Locate the cell with the specified text and output its (x, y) center coordinate. 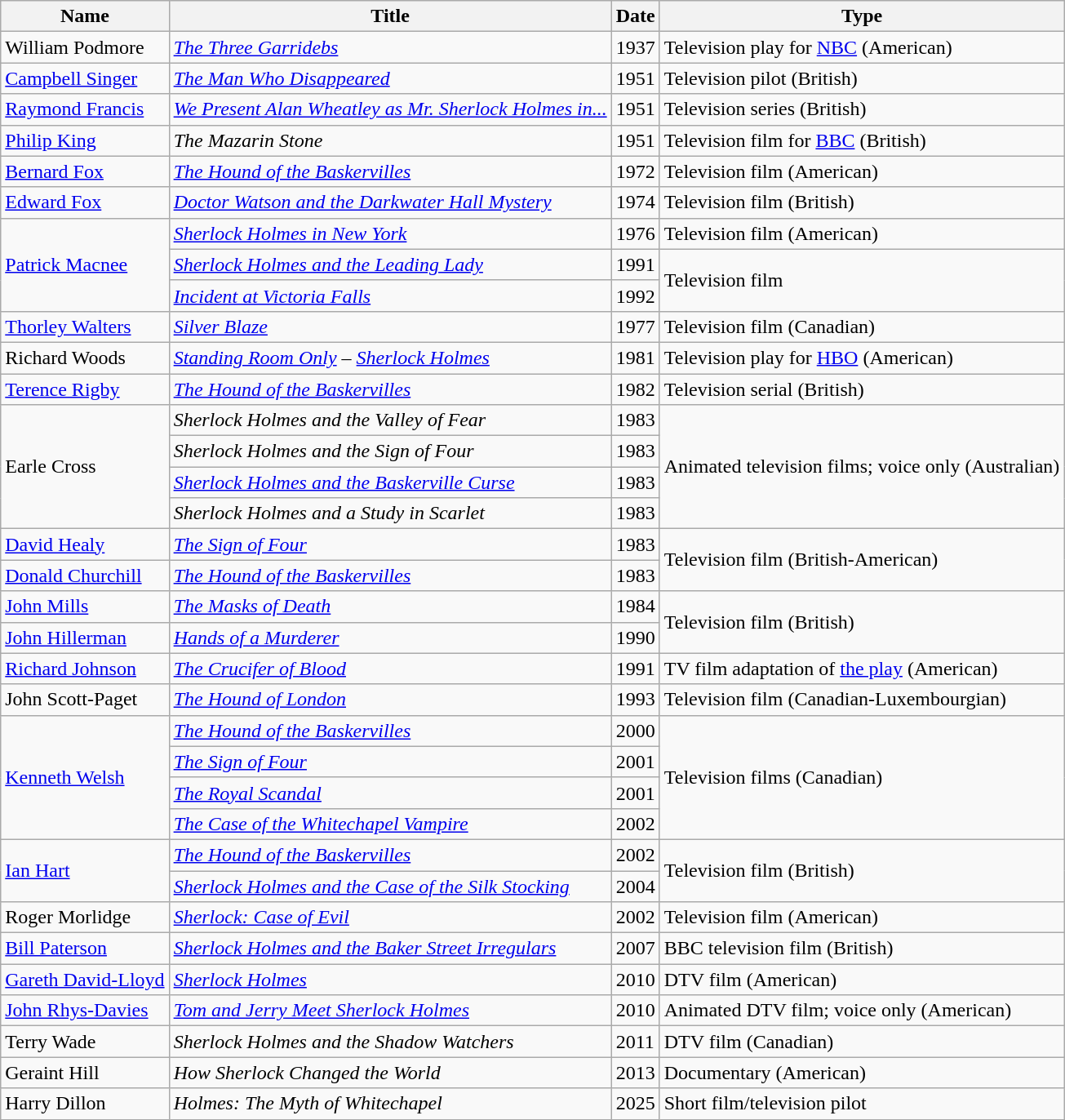
Ian Hart (85, 870)
Hands of a Murderer (390, 638)
Television series (British) (862, 109)
Standing Room Only – Sherlock Holmes (390, 358)
1984 (635, 607)
Terence Rigby (85, 389)
Campbell Singer (85, 78)
The Mazarin Stone (390, 140)
Television film (British-American) (862, 560)
1976 (635, 233)
David Healy (85, 544)
2004 (635, 886)
Harry Dillon (85, 1104)
Sherlock Holmes (390, 980)
The Case of the Whitechapel Vampire (390, 824)
Television films (Canadian) (862, 777)
Television pilot (British) (862, 78)
How Sherlock Changed the World (390, 1073)
Animated television films; voice only (Australian) (862, 467)
Television film (Canadian) (862, 327)
Doctor Watson and the Darkwater Hall Mystery (390, 202)
John Hillerman (85, 638)
The Royal Scandal (390, 793)
Sherlock Holmes in New York (390, 233)
1981 (635, 358)
Title (390, 16)
Bill Paterson (85, 949)
William Podmore (85, 47)
Holmes: The Myth of Whitechapel (390, 1104)
Terry Wade (85, 1042)
The Hound of London (390, 700)
Edward Fox (85, 202)
1977 (635, 327)
Type (862, 16)
1937 (635, 47)
TV film adaptation of the play (American) (862, 669)
Geraint Hill (85, 1073)
DTV film (American) (862, 980)
Kenneth Welsh (85, 777)
2013 (635, 1073)
Television film (Canadian-Luxembourgian) (862, 700)
Roger Morlidge (85, 918)
Patrick Macnee (85, 264)
2025 (635, 1104)
Raymond Francis (85, 109)
Documentary (American) (862, 1073)
Incident at Victoria Falls (390, 296)
Philip King (85, 140)
Television film for BBC (British) (862, 140)
1974 (635, 202)
Sherlock Holmes and a Study in Scarlet (390, 513)
Sherlock Holmes and the Baker Street Irregulars (390, 949)
Sherlock Holmes and the Valley of Fear (390, 420)
The Man Who Disappeared (390, 78)
1993 (635, 700)
1982 (635, 389)
1992 (635, 296)
2007 (635, 949)
Richard Johnson (85, 669)
The Three Garridebs (390, 47)
Name (85, 16)
Silver Blaze (390, 327)
Thorley Walters (85, 327)
Sherlock: Case of Evil (390, 918)
John Rhys-Davies (85, 1011)
1972 (635, 171)
The Masks of Death (390, 607)
Television serial (British) (862, 389)
2000 (635, 731)
Television film (862, 280)
Date (635, 16)
We Present Alan Wheatley as Mr. Sherlock Holmes in... (390, 109)
Sherlock Holmes and the Leading Lady (390, 264)
BBC television film (British) (862, 949)
Television play for HBO (American) (862, 358)
Sherlock Holmes and the Shadow Watchers (390, 1042)
John Mills (85, 607)
Tom and Jerry Meet Sherlock Holmes (390, 1011)
John Scott-Paget (85, 700)
Bernard Fox (85, 171)
The Crucifer of Blood (390, 669)
Richard Woods (85, 358)
Short film/television pilot (862, 1104)
Donald Churchill (85, 576)
Animated DTV film; voice only (American) (862, 1011)
Sherlock Holmes and the Baskerville Curse (390, 482)
Television play for NBC (American) (862, 47)
Sherlock Holmes and the Case of the Silk Stocking (390, 886)
DTV film (Canadian) (862, 1042)
Gareth David-Lloyd (85, 980)
Sherlock Holmes and the Sign of Four (390, 451)
Earle Cross (85, 467)
1990 (635, 638)
2011 (635, 1042)
